Search for the cell housing the specified text and yield its (X, Y) center coordinate. 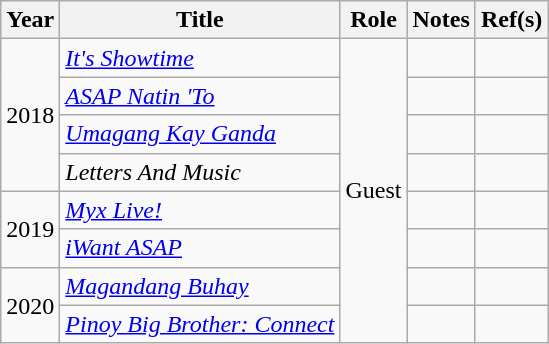
It's Showtime (200, 58)
Magandang Buhay (200, 286)
2020 (30, 305)
iWant ASAP (200, 248)
2019 (30, 229)
Role (374, 20)
Notes (441, 20)
Myx Live! (200, 210)
ASAP Natin 'To (200, 96)
Letters And Music (200, 172)
Year (30, 20)
2018 (30, 115)
Title (200, 20)
Ref(s) (511, 20)
Guest (374, 191)
Pinoy Big Brother: Connect (200, 324)
Umagang Kay Ganda (200, 134)
